Pinpoint the cell where the given text exists, returning its [x, y] midpoint coordinate. 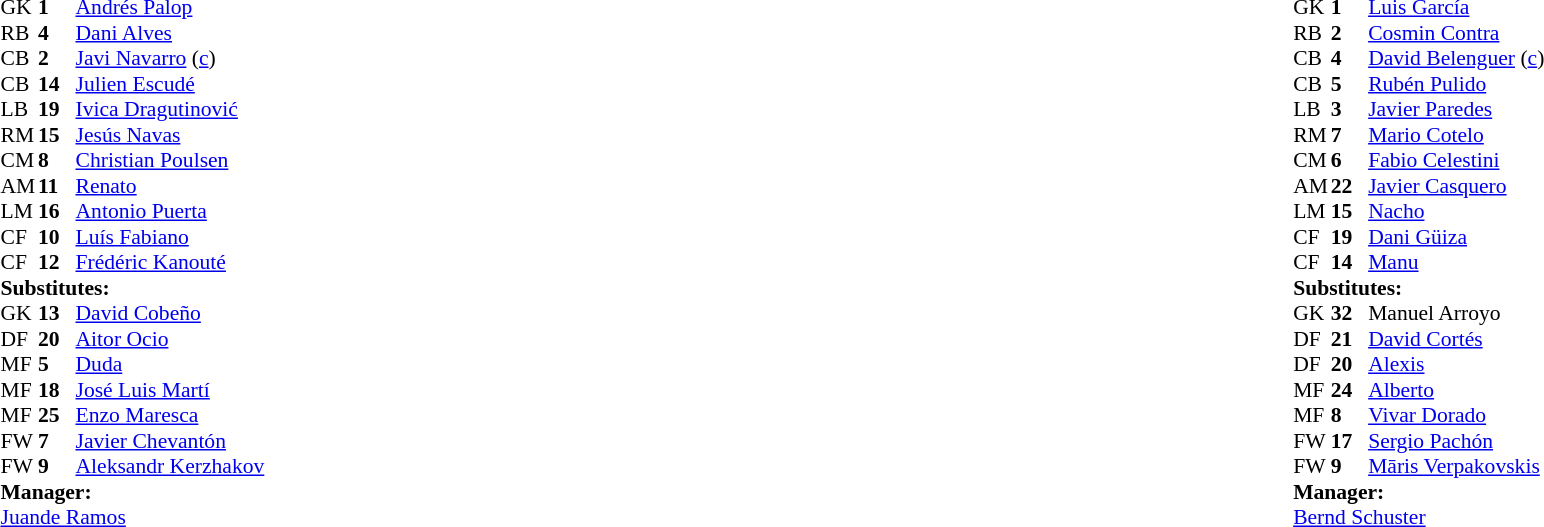
Duda [170, 365]
22 [1350, 186]
3 [1350, 109]
Luís Fabiano [170, 237]
Mario Cotelo [1456, 135]
Julien Escudé [170, 84]
Javier Casquero [1456, 186]
Javi Navarro (c) [170, 59]
11 [57, 186]
Aleksandr Kerzhakov [170, 467]
Alexis [1456, 365]
Alberto [1456, 390]
18 [57, 390]
Cosmin Contra [1456, 33]
David Belenguer (c) [1456, 59]
24 [1350, 390]
Jesús Navas [170, 135]
Javier Paredes [1456, 109]
13 [57, 313]
Christian Poulsen [170, 161]
12 [57, 263]
Māris Verpakovskis [1456, 467]
Sergio Pachón [1456, 441]
Dani Güiza [1456, 237]
Renato [170, 186]
6 [1350, 161]
16 [57, 211]
Manu [1456, 263]
Frédéric Kanouté [170, 263]
Dani Alves [170, 33]
David Cobeño [170, 313]
10 [57, 237]
Javier Chevantón [170, 441]
21 [1350, 339]
José Luis Martí [170, 390]
Enzo Maresca [170, 415]
32 [1350, 313]
Ivica Dragutinović [170, 109]
25 [57, 415]
Fabio Celestini [1456, 161]
David Cortés [1456, 339]
Rubén Pulido [1456, 84]
Manuel Arroyo [1456, 313]
Vivar Dorado [1456, 415]
Aitor Ocio [170, 339]
Nacho [1456, 211]
Antonio Puerta [170, 211]
17 [1350, 441]
